Search for the cell housing the specified text and yield its [X, Y] center coordinate. 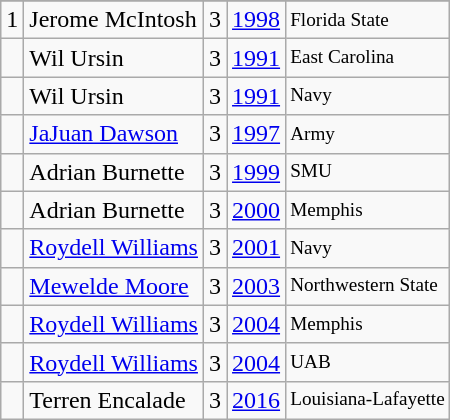
2016 [256, 400]
Jerome McIntosh [114, 20]
Louisiana-Lafayette [368, 400]
1998 [256, 20]
Terren Encalade [114, 400]
1999 [256, 172]
UAB [368, 362]
1 [12, 20]
2001 [256, 248]
Army [368, 134]
Mewelde Moore [114, 286]
Northwestern State [368, 286]
SMU [368, 172]
2003 [256, 286]
2000 [256, 210]
JaJuan Dawson [114, 134]
1997 [256, 134]
East Carolina [368, 58]
Florida State [368, 20]
